Find where the given text appears and provide that cell's center as [X, Y] coordinate. 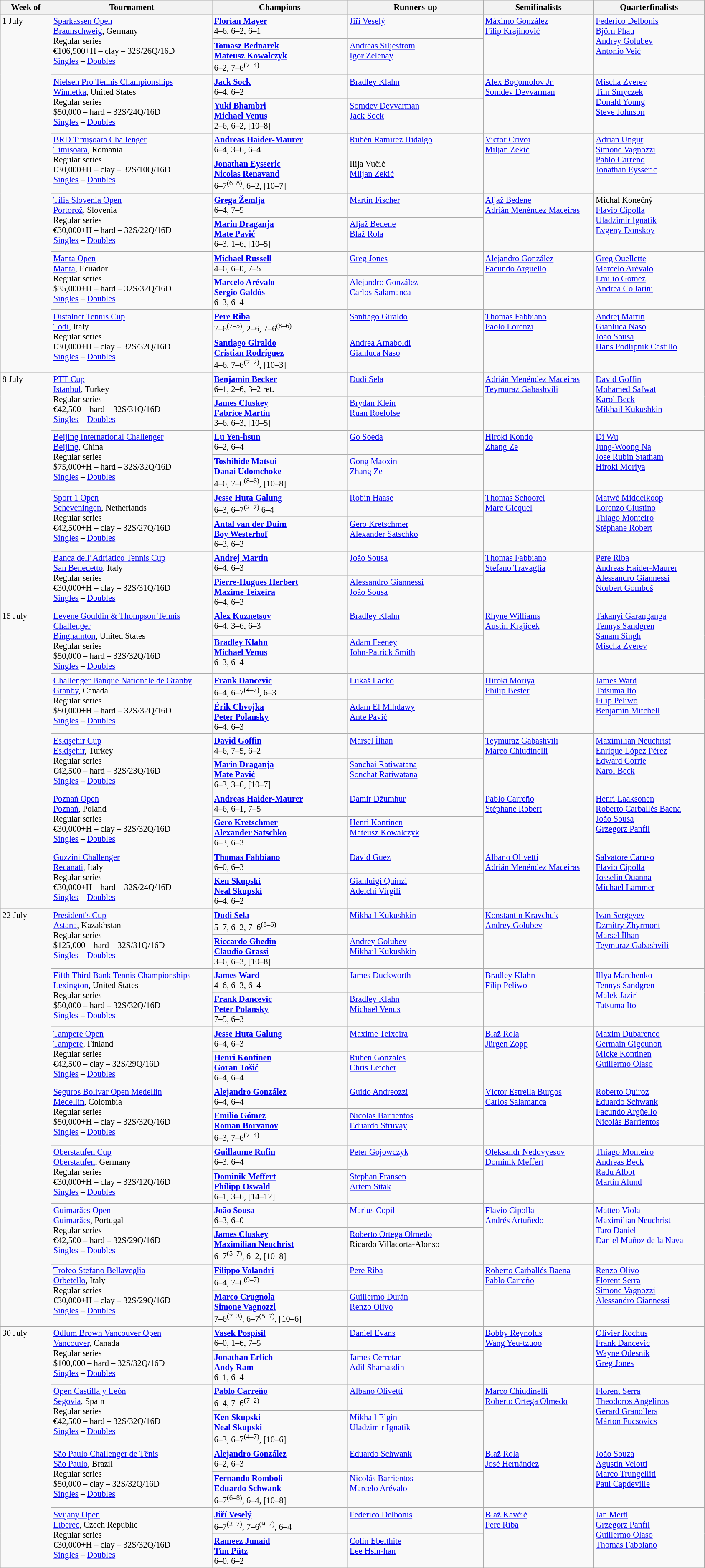
James Duckworth [415, 981]
Andreas Siljeström Igor Zelenay [415, 57]
President's Cup Astana, Kazakhstan Regular series $125,000 – hard – 32S/31Q/16D Singles – Doubles [132, 938]
Florent Serra Theodoros Angelinos Gerard Granollers Márton Fucsovics [649, 1416]
1 July [26, 193]
Roberto Quiroz Eduardo Schwank Facundo Argüello Nicolás Barrientos [649, 1115]
Dudi Sela 5–7, 6–2, 7–6(8–6) [280, 921]
James Cluskey Fabrice Martin 3–6, 6–3, [10–5] [280, 413]
James Cerretani Adil Shamasdin [415, 1367]
Mischa Zverev Tim Smyczek Donald Young Steve Johnson [649, 104]
Pierre-Hugues Herbert Maxime Teixeira 6–4, 6–3 [280, 592]
Bradley Klahn Michael Venus [415, 1009]
Gianluigi Quinzi Adelchi Virgili [415, 891]
Albano Olivetti Adrián Menéndez Maceiras [539, 879]
Ilija Vučić Miljan Zekić [415, 175]
Marcelo Arévalo Sergio Galdós6–3, 6–4 [280, 293]
Jack Sock6–4, 6–2 [280, 87]
Brydan Klein Ruan Roelofse [415, 413]
Rameez Junaid Tim Pütz6–0, 6–2 [280, 1551]
Andrey Golubev Mikhail Kukushkin [415, 951]
Ruben Gonzales Chris Letcher [415, 1068]
Somdev Devvarman Jack Sock [415, 116]
8 July [26, 491]
James Ward4–6, 6–3, 6–4 [280, 981]
Greg Jones [415, 263]
Sanchai Ratiwatana Sonchat Ratiwatana [415, 775]
Emilio Gómez Roman Borvanov 6–3, 7–6(7–4) [280, 1127]
Alejandro González Carlos Salamanca [415, 293]
Yuki Bhambri Michael Venus2–6, 6–2, [10–8] [280, 116]
Nicolás Barrientos Eduardo Struvay [415, 1127]
Tampere Open Tampere, Finland Regular series €42,500 – clay – 32S/29Q/16D Singles – Doubles [132, 1055]
Fernando Romboli Eduardo Schwank 6–7(6–8), 6–4, [10–8] [280, 1490]
Nicolás Barrientos Marcelo Arévalo [415, 1490]
Santiago Giraldo [415, 322]
David Goffin Mohamed Safwat Karol Beck Mikhail Kukushkin [649, 401]
Andrej Martin Gianluca Naso João Sousa Hans Podlipnik Castillo [649, 341]
Dominik Meffert Philipp Oswald 6–1, 3–6, [14–12] [280, 1186]
Aljaž Bedene Blaž Rola [415, 234]
30 July [26, 1447]
David Goffin 4–6, 7–5, 6–2 [280, 746]
Seguros Bolívar Open MedellínMedellín, ColombiaRegular series$50,000+H – clay – 32S/32Q/16D Singles – Doubles [132, 1115]
Oleksandr Nedovyesov Dominik Meffert [539, 1174]
Poznań Open Poznań, Poland Regular series€30,000+H – clay – 32S/32Q/16D Singles – Doubles [132, 821]
Fifth Third Bank Tennis Championships Lexington, United States Regular series $50,000 – hard – 32S/32Q/16D Singles – Doubles [132, 998]
Aljaž Bedene Adrián Menéndez Maceiras [539, 222]
15 July [26, 759]
Máximo González Filip Krajinović [539, 44]
Bradley Klahn Michael Venus 6–3, 6–4 [280, 654]
Tournament [132, 7]
Alex Bogomolov Jr. Somdev Devvarman [539, 104]
Guido Andreozzi [415, 1097]
Di Wu Jung-Woong Na Jose Rubin Statham Hiroki Moriya [649, 460]
Frank Dancevic 6–4, 6–7(4–7), 6–3 [280, 686]
Hiroki Kondo Zhang Ze [539, 460]
Greg Ouellette Marcelo Arévalo Emilio Gómez Andrea Collarini [649, 281]
Manta Open Manta, Ecuador Regular series $35,000+H – hard – 32S/32Q/16D Singles – Doubles [132, 281]
Adrian Ungur Simone Vagnozzi Pablo Carreño Jonathan Eysseric [649, 163]
Maxime Teixeira [415, 1039]
Rhyne Williams Austin Krajicek [539, 641]
Sparkassen OpenBraunschweig, GermanyRegular series€106,500+H – clay – 32S/26Q/16DSingles – Doubles [132, 44]
Mikhail Elgin Uladzimir Ignatik [415, 1429]
Nielsen Pro Tennis Championships Winnetka, United States Regular series $50,000 – hard – 32S/24Q/16D Singles – Doubles [132, 104]
Alex Kuznetsov 6–4, 3–6, 6–3 [280, 622]
James Ward Tatsuma Ito Filip Peliwo Benjamin Mitchell [649, 704]
Víctor Estrella Burgos Carlos Salamanca [539, 1115]
Roberto Carballés Baena Pablo Carreño [539, 1295]
Albano Olivetti [415, 1398]
Champions [280, 7]
Blaž Rola José Hernández [539, 1477]
Maximilian Neuchrist Enrique López Pérez Edward Corrie Karol Beck [649, 762]
Sport 1 OpenScheveningen, Netherlands Regular series €42,500+H – clay – 32S/27Q/16D Singles – Doubles [132, 521]
Henri Laaksonen Roberto Carballés Baena João Sousa Grzegorz Panfil [649, 821]
Jesse Huta Galung 6–3, 6–7(2–7) 6–4 [280, 503]
Pere Riba 7–6(7–5), 2–6, 7–6(8–6) [280, 322]
Marco Crugnola Simone Vagnozzi 7–6(7–3), 6–7(5–7), [10–6] [280, 1308]
Week of [26, 7]
Bobby Reynolds Wang Yeu-tzuoo [539, 1355]
Semifinalists [539, 7]
Marin Draganja Mate Pavić 6–3, 1–6, [10–5] [280, 234]
Konstantin Kravchuk Andrey Golubev [539, 938]
Challenger Banque Nationale de Granby Granby, Canada Regular series $50,000+H – hard – 32S/32Q/16D Singles – Doubles [132, 704]
Grega Žemlja 6–4, 7–5 [280, 205]
Andrea Arnaboldi Gianluca Naso [415, 354]
Pere Riba [415, 1277]
Riccardo Ghedin Claudio Grassi3–6, 6–3, [10–8] [280, 951]
Alejandro González Facundo Argüello [539, 281]
Oberstaufen Cup Oberstaufen, Germany Regular series €30,000+H – clay – 32S/12Q/16D Singles – Doubles [132, 1174]
22 July [26, 1117]
Trofeo Stefano Bellaveglia Orbetello, Italy Regular series €30,000+H – clay – 32S/29Q/16D Singles – Doubles [132, 1295]
Illya Marchenko Tennys Sandgren Malek Jaziri Tatsuma Ito [649, 998]
Guillermo Durán Renzo Olivo [415, 1308]
Tilia Slovenia Open Portorož, Slovenia Regular series €30,000+H – hard – 32S/22Q/16D Singles – Doubles [132, 222]
Distalnet Tennis CupTodi, ItalyRegular series€30,000+H – clay – 32S/32Q/16D Singles – Doubles [132, 341]
Maxim Dubarenco Germain Gigounon Micke Kontinen Guillermo Olaso [649, 1055]
Tomasz Bednarek Mateusz Kowalczyk6–2, 7–6(7–4) [280, 57]
PTT CupIstanbul, Turkey Regular series€42,500 – hard – 32S/31Q/16D Singles – Doubles [132, 401]
Alejandro González6–4, 6–4 [280, 1097]
Marin Draganja Mate Pavić6–3, 3–6, [10–7] [280, 775]
Renzo Olivo Florent Serra Simone Vagnozzi Alessandro Giannessi [649, 1295]
Érik Chvojka Peter Polansky6–4, 6–3 [280, 717]
Pablo Carreño 6–4, 7–6(7–2) [280, 1398]
Stephan Fransen Artem Sitak [415, 1186]
Thomas Schoorel Marc Gicquel [539, 521]
Henri Kontinen Mateusz Kowalczyk [415, 833]
Vasek Pospisil 6–0, 1–6, 7–5 [280, 1338]
Lu Yen-hsun 6–2, 6–4 [280, 442]
Martin Fischer [415, 205]
Jesse Huta Galung 6–4, 6–3 [280, 1039]
Jonathan Erlich Andy Ram6–1, 6–4 [280, 1367]
Olivier Rochus Frank Dancevic Wayne Odesnik Greg Jones [649, 1355]
Andrej Martin 6–4, 6–3 [280, 563]
João Sousa [415, 563]
Roberto Ortega Olmedo Ricardo Villacorta-Alonso [415, 1246]
Damir Džumhur [415, 804]
Pere Riba Andreas Haider-Maurer Alessandro Giannessi Norbert Gomboš [649, 580]
Mikhail Kukushkin [415, 921]
Thomas Fabbiano Paolo Lorenzi [539, 341]
Michael Russell 4–6, 6–0, 7–5 [280, 263]
Rubén Ramírez Hidalgo [415, 145]
Bradley Klahn Filip Peliwo [539, 998]
Thomas Fabbiano Stefano Travaglia [539, 580]
Alejandro González 6–2, 6–3 [280, 1459]
Runners-up [415, 7]
James Cluskey Maximilian Neuchrist 6–7(5–7), 6–2, [10–8] [280, 1246]
Thiago Monteiro Andreas Beck Radu Albot Martín Alund [649, 1174]
Thomas Fabbiano 6–0, 6–3 [280, 862]
Federico Delbonis [415, 1520]
Victor Crivoi Miljan Zekić [539, 163]
Guillaume Rufin 6–3, 6–4 [280, 1157]
Eskişehir Cup Eskişehir, TurkeyRegular series€42,500 – hard – 32S/23Q/16D Singles – Doubles [132, 762]
Takanyi Garanganga Tennys Sandgren Sanam Singh Mischa Zverev [649, 641]
Pablo Carreño Stéphane Robert [539, 821]
Svijany Open Liberec, Czech Republic Regular series €30,000+H – clay – 32S/32Q/16D Singles – Doubles [132, 1538]
Alessandro Giannessi João Sousa [415, 592]
BRD Timișoara Challenger Timișoara, Romania Regular series €30,000+H – clay – 32S/10Q/16DSingles – Doubles [132, 163]
Marius Copil [415, 1215]
Andreas Haider-Maurer 4–6, 6–1, 7–5 [280, 804]
Adam El Mihdawy Ante Pavić [415, 717]
Toshihide Matsui Danai Udomchoke 4–6, 7–6(8–6), [10–8] [280, 473]
Adrián Menéndez Maceiras Teymuraz Gabashvili [539, 401]
Federico Delbonis Björn Phau Andrey Golubev Antonio Veić [649, 44]
Blaž Kavčič Pere Riba [539, 1538]
Gong Maoxin Zhang Ze [415, 473]
Robin Haase [415, 503]
Levene Gouldin & Thompson Tennis Challenger Binghamton, United States Regular series $50,000 – hard – 32S/32Q/16D Singles – Doubles [132, 641]
Peter Gojowczyk [415, 1157]
Michal Konečný Flavio Cipolla Uladzimir Ignatik Evgeny Donskoy [649, 222]
Adam Feeney John-Patrick Smith [415, 654]
Marco Chiudinelli Roberto Ortega Olmedo [539, 1416]
Matwé Middelkoop Lorenzo Giustino Thiago Monteiro Stéphane Robert [649, 521]
Flavio Cipolla Andrés Artuñedo [539, 1233]
Gero Kretschmer Alexander Satschko6–3, 6–3 [280, 833]
Florian Mayer4–6, 6–2, 6–1 [280, 26]
Ken Skupski Neal Skupski6–4, 6–2 [280, 891]
Santiago Giraldo Cristian Rodríguez4–6, 7–6(7–2), [10–3] [280, 354]
Guzzini Challenger Recanati, Italy Regular series €30,000+H – hard – 32S/24Q/16D Singles – Doubles [132, 879]
Antal van der Duim Boy Westerhof 6–3, 6–3 [280, 534]
Quarterfinalists [649, 7]
Matteo Viola Maximilian Neuchrist Taro Daniel Daniel Muñoz de la Nava [649, 1233]
Henri Kontinen Goran Tošić6–4, 6–4 [280, 1068]
Gero Kretschmer Alexander Satschko [415, 534]
Jiří Veselý 6–7(2–7), 7–6(9–7), 6–4 [280, 1520]
Teymuraz Gabashvili Marco Chiudinelli [539, 762]
Ken Skupski Neal Skupski 6–3, 6–7(4–7), [10–6] [280, 1429]
Jonathan Eysseric Nicolas Renavand6–7(6–8), 6–2, [10–7] [280, 175]
Filippo Volandri6–4, 7–6(9–7) [280, 1277]
Jan Mertl Grzegorz Panfil Guillermo Olaso Thomas Fabbiano [649, 1538]
Benjamin Becker 6–1, 2–6, 3–2 ret. [280, 384]
Marsel İlhan [415, 746]
Open Castilla y León Segovia, Spain Regular series €42,500 – hard – 32S/32Q/16D Singles – Doubles [132, 1416]
Daniel Evans [415, 1338]
Frank Dancevic Peter Polansky7–5, 6–3 [280, 1009]
Jiří Veselý [415, 26]
Ivan Sergeyev Dzmitry Zhyrmont Marsel İlhan Teymuraz Gabashvili [649, 938]
Colin Ebelthite Lee Hsin-han [415, 1551]
David Guez [415, 862]
São Paulo Challenger de Tênis São Paulo, Brazil Regular series $50,000 – clay – 32S/32Q/16D Singles – Doubles [132, 1477]
João Sousa6–3, 6–0 [280, 1215]
João Souza Agustín Velotti Marco Trungelliti Paul Capdeville [649, 1477]
Dudi Sela [415, 384]
Andreas Haider-Maurer 6–4, 3–6, 6–4 [280, 145]
Lukáš Lacko [415, 686]
Banca dell’Adriatico Tennis Cup San Benedetto, Italy Regular series €30,000+H – clay – 32S/31Q/16D Singles – Doubles [132, 580]
Guimarães Open Guimarães, Portugal Regular series €42,500 – hard – 32S/29Q/16D Singles – Doubles [132, 1233]
Hiroki Moriya Philip Bester [539, 704]
Blaž Rola Jürgen Zopp [539, 1055]
Salvatore Caruso Flavio Cipolla Josselin Ouanna Michael Lammer [649, 879]
Odlum Brown Vancouver Open Vancouver, Canada Regular series $100,000 – hard – 32S/32Q/16D Singles – Doubles [132, 1355]
Eduardo Schwank [415, 1459]
Beijing International Challenger Beijing, China Regular series $75,000+H – hard – 32S/32Q/16D Singles – Doubles [132, 460]
Go Soeda [415, 442]
